Return (X, Y) of the center of cell containing provided text 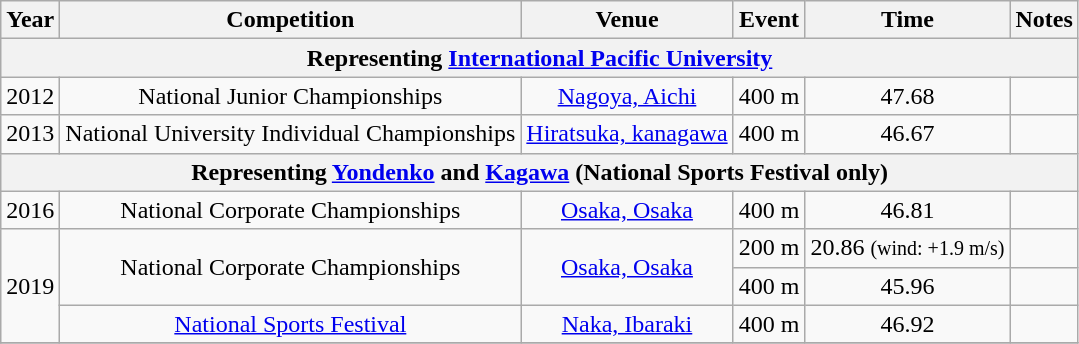
Year (30, 20)
2019 (30, 286)
Representing International Pacific University (540, 58)
Naka, Ibaraki (627, 324)
200 m (769, 248)
2012 (30, 96)
Venue (627, 20)
National Sports Festival (290, 324)
46.92 (908, 324)
Event (769, 20)
20.86 (wind: +1.9 m/s) (908, 248)
45.96 (908, 286)
National Junior Championships (290, 96)
47.68 (908, 96)
Time (908, 20)
Hiratsuka, kanagawa (627, 134)
Notes (1044, 20)
National University Individual Championships (290, 134)
46.67 (908, 134)
Representing Yondenko and Kagawa (National Sports Festival only) (540, 172)
2013 (30, 134)
2016 (30, 210)
Competition (290, 20)
Nagoya, Aichi (627, 96)
46.81 (908, 210)
